Detect which cell encompasses the target text, then output its (X, Y) center coordinate. 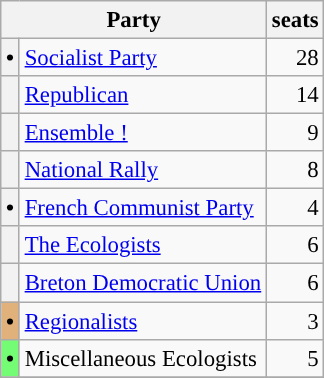
8 (296, 170)
The Ecologists (142, 245)
Regionalists (142, 321)
5 (296, 358)
9 (296, 133)
Socialist Party (142, 58)
Republican (142, 95)
14 (296, 95)
Ensemble ! (142, 133)
28 (296, 58)
French Communist Party (142, 208)
3 (296, 321)
National Rally (142, 170)
Miscellaneous Ecologists (142, 358)
seats (296, 20)
4 (296, 208)
Party (134, 20)
Breton Democratic Union (142, 283)
